Pinpoint the cell where the given text exists, returning its (X, Y) midpoint coordinate. 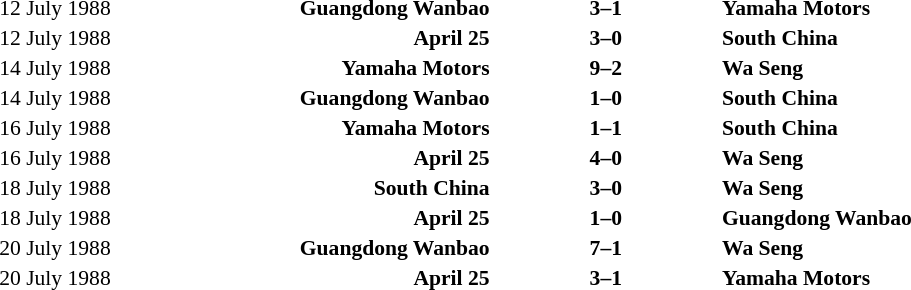
7–1 (606, 248)
South China (302, 188)
9–2 (606, 68)
4–0 (606, 158)
1–1 (606, 128)
